Output the (X, Y) coordinate of the center of the cell containing the given text.  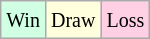
Draw (72, 20)
Loss (126, 20)
Win (24, 20)
